Return the (X, Y) coordinate for the center point of the cell that contains the specified text.  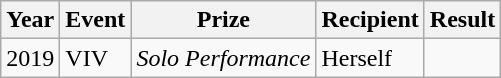
Prize (224, 20)
Year (30, 20)
Result (462, 20)
VIV (96, 58)
Event (96, 20)
Recipient (370, 20)
Solo Performance (224, 58)
2019 (30, 58)
Herself (370, 58)
